Find where the given text appears and provide that cell's center as [x, y] coordinate. 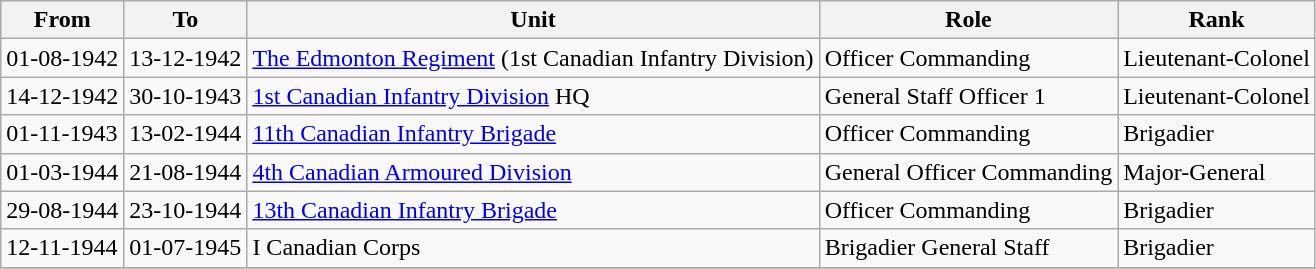
I Canadian Corps [533, 248]
General Staff Officer 1 [968, 96]
Rank [1217, 20]
Unit [533, 20]
01-03-1944 [62, 172]
4th Canadian Armoured Division [533, 172]
23-10-1944 [186, 210]
21-08-1944 [186, 172]
29-08-1944 [62, 210]
General Officer Commanding [968, 172]
From [62, 20]
13-02-1944 [186, 134]
The Edmonton Regiment (1st Canadian Infantry Division) [533, 58]
01-08-1942 [62, 58]
12-11-1944 [62, 248]
Brigadier General Staff [968, 248]
01-11-1943 [62, 134]
13th Canadian Infantry Brigade [533, 210]
11th Canadian Infantry Brigade [533, 134]
14-12-1942 [62, 96]
To [186, 20]
1st Canadian Infantry Division HQ [533, 96]
13-12-1942 [186, 58]
30-10-1943 [186, 96]
Major-General [1217, 172]
01-07-1945 [186, 248]
Role [968, 20]
